Return [x, y] of the center of cell containing provided text 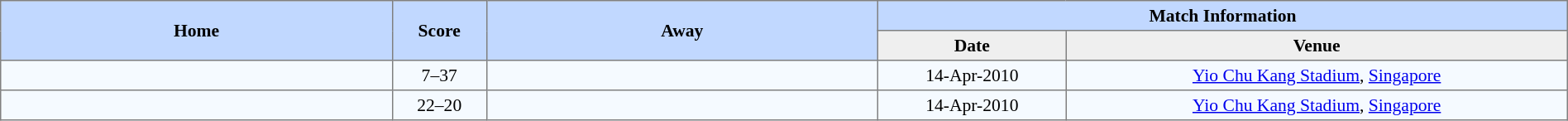
7–37 [439, 75]
Venue [1317, 46]
Date [973, 46]
Away [682, 31]
22–20 [439, 105]
Home [197, 31]
Score [439, 31]
Match Information [1223, 16]
